From the cell containing the given text, extract its center point as (X, Y) coordinate. 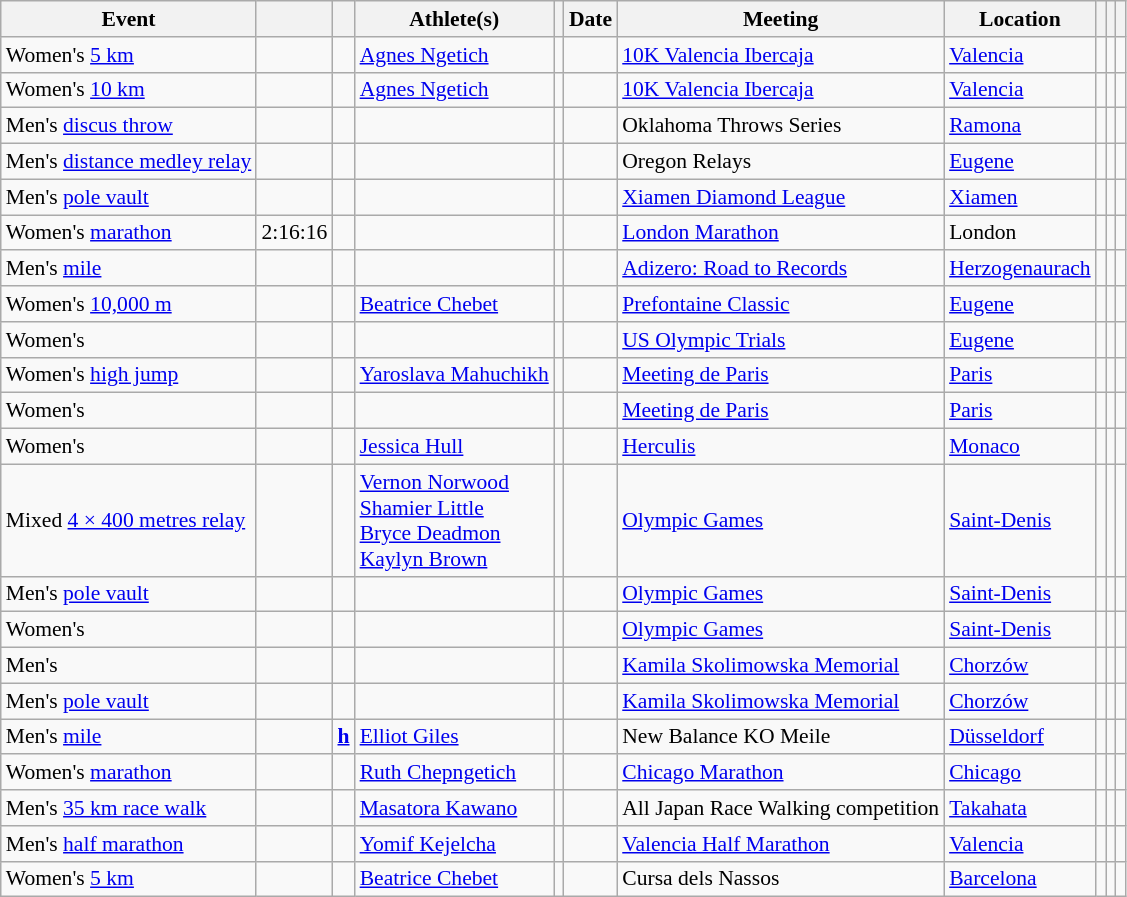
Prefontaine Classic (780, 304)
Jessica Hull (454, 447)
Athlete(s) (454, 19)
All Japan Race Walking competition (780, 808)
Women's high jump (129, 375)
Takahata (1020, 808)
Elliot Giles (454, 737)
Yaroslava Mahuchikh (454, 375)
Monaco (1020, 447)
Ruth Chepngetich (454, 773)
London Marathon (780, 233)
Women's 10 km (129, 90)
Meeting (780, 19)
Yomif Kejelcha (454, 844)
Xiamen (1020, 197)
Oregon Relays (780, 162)
Men's discus throw (129, 126)
Men's (129, 666)
Men's half marathon (129, 844)
h (343, 737)
Vernon NorwoodShamier LittleBryce DeadmonKaylyn Brown (454, 520)
Mixed 4 × 400 metres relay (129, 520)
Herculis (780, 447)
Men's 35 km race walk (129, 808)
Location (1020, 19)
Herzogenaurach (1020, 269)
Women's 10,000 m (129, 304)
Cursa dels Nassos (780, 879)
Event (129, 19)
London (1020, 233)
Chicago (1020, 773)
Düsseldorf (1020, 737)
Valencia Half Marathon (780, 844)
New Balance KO Meile (780, 737)
Barcelona (1020, 879)
Xiamen Diamond League (780, 197)
Men's distance medley relay (129, 162)
Chicago Marathon (780, 773)
Oklahoma Throws Series (780, 126)
Ramona (1020, 126)
2:16:16 (294, 233)
Adizero: Road to Records (780, 269)
US Olympic Trials (780, 340)
Masatora Kawano (454, 808)
Date (590, 19)
